Provide the [x, y] coordinate of the cell's center where the given text is located.  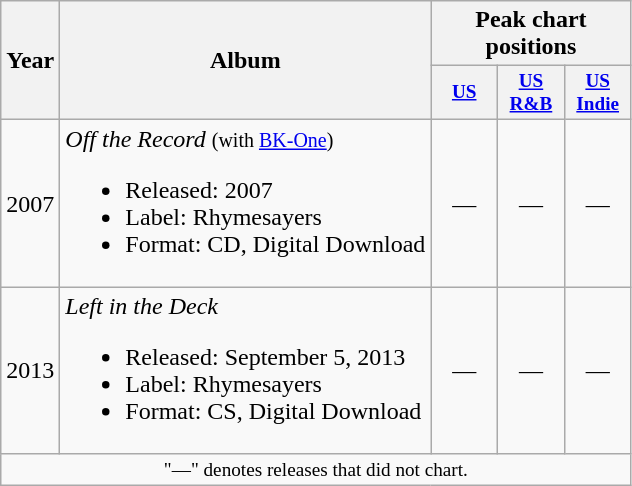
2007 [30, 204]
Year [30, 60]
US Indie [598, 93]
Off the Record (with BK-One)Released: 2007Label: RhymesayersFormat: CD, Digital Download [246, 204]
Peak chart positions [531, 34]
Left in the DeckReleased: September 5, 2013Label: RhymesayersFormat: CS, Digital Download [246, 370]
US R&B [532, 93]
US [464, 93]
Album [246, 60]
2013 [30, 370]
"—" denotes releases that did not chart. [316, 470]
